Find where the given text appears and provide that cell's center as (X, Y) coordinate. 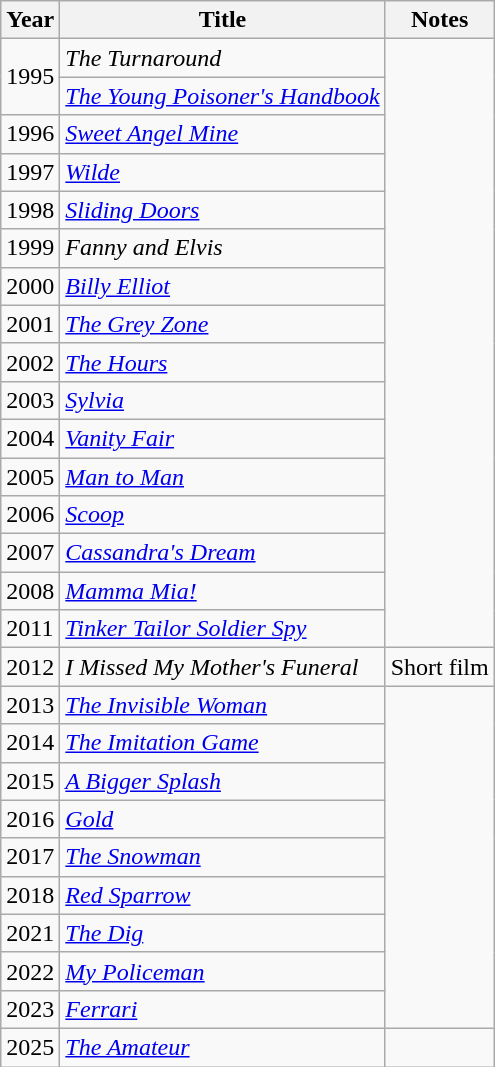
Man to Man (222, 477)
Gold (222, 819)
The Dig (222, 933)
The Hours (222, 362)
The Snowman (222, 857)
2000 (30, 286)
Year (30, 20)
The Imitation Game (222, 743)
2012 (30, 667)
The Grey Zone (222, 324)
2001 (30, 324)
Wilde (222, 172)
2014 (30, 743)
Sweet Angel Mine (222, 134)
2022 (30, 971)
Sliding Doors (222, 210)
Tinker Tailor Soldier Spy (222, 629)
The Amateur (222, 1047)
1997 (30, 172)
Sylvia (222, 400)
Vanity Fair (222, 438)
2018 (30, 895)
2023 (30, 1009)
1995 (30, 77)
The Invisible Woman (222, 705)
Mamma Mia! (222, 591)
Title (222, 20)
2003 (30, 400)
Scoop (222, 515)
2002 (30, 362)
2025 (30, 1047)
2004 (30, 438)
2005 (30, 477)
The Young Poisoner's Handbook (222, 96)
Cassandra's Dream (222, 553)
Short film (440, 667)
2016 (30, 819)
Ferrari (222, 1009)
The Turnaround (222, 58)
2021 (30, 933)
I Missed My Mother's Funeral (222, 667)
My Policeman (222, 971)
2015 (30, 781)
2017 (30, 857)
Red Sparrow (222, 895)
2008 (30, 591)
Billy Elliot (222, 286)
1996 (30, 134)
A Bigger Splash (222, 781)
2007 (30, 553)
Fanny and Elvis (222, 248)
2011 (30, 629)
2006 (30, 515)
2013 (30, 705)
Notes (440, 20)
1999 (30, 248)
1998 (30, 210)
